Extract the [X, Y] coordinate from the center of the cell holding the provided text.  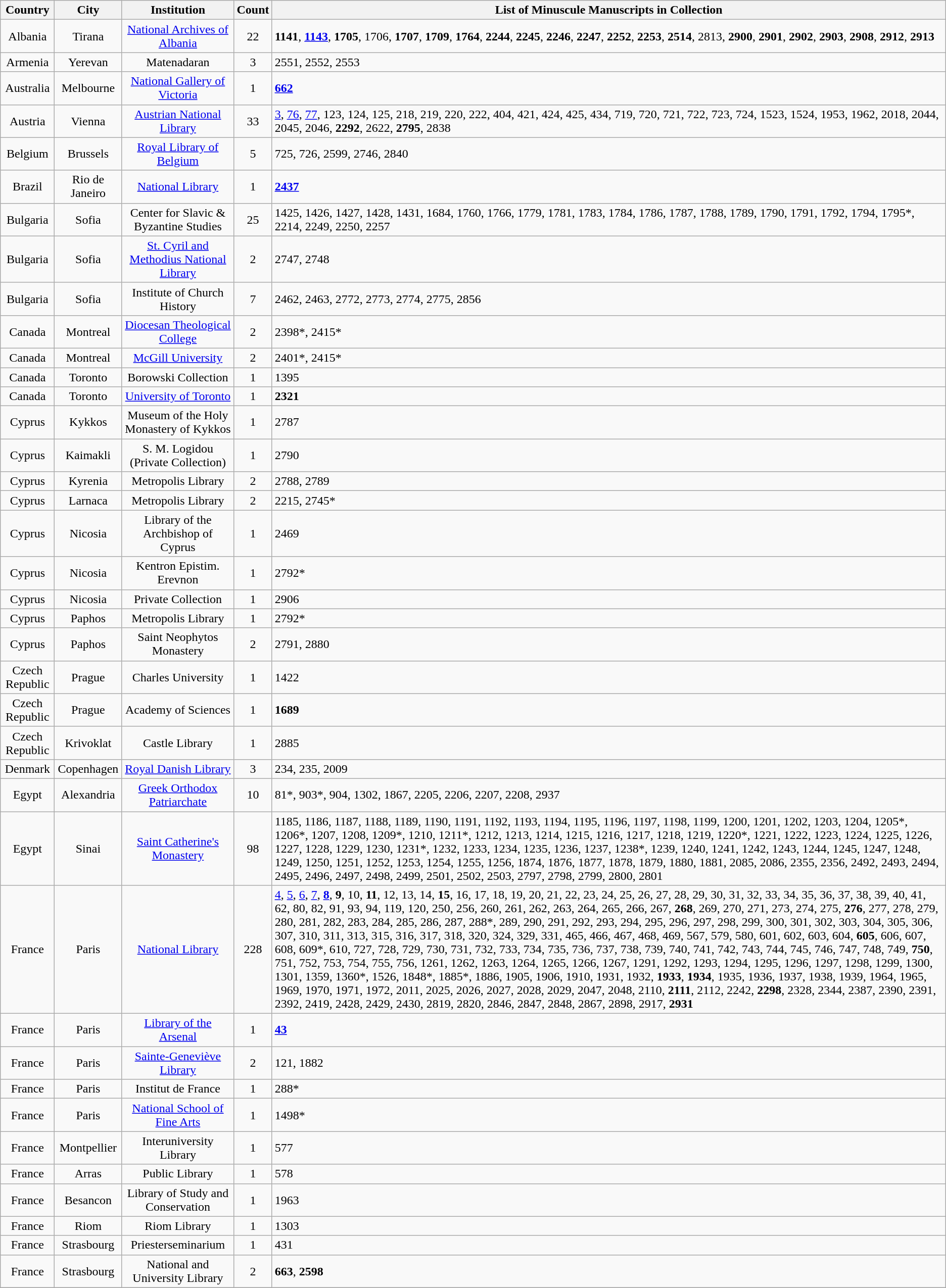
Larnaca [88, 501]
Priesterseminarium [178, 1245]
McGill University [178, 358]
Besancon [88, 1200]
Australia [27, 88]
Kykkos [88, 422]
5 [253, 154]
288* [608, 1089]
2787 [608, 422]
25 [253, 219]
Saint Catherine's Monastery [178, 848]
2747, 2748 [608, 259]
List of Minuscule Manuscripts in Collection [608, 10]
663, 2598 [608, 1271]
10 [253, 795]
1422 [608, 677]
National Gallery of Victoria [178, 88]
Austrian National Library [178, 121]
Brussels [88, 154]
98 [253, 848]
2469 [608, 533]
Museum of the Holy Monastery of Kykkos [178, 422]
Austria [27, 121]
Sinai [88, 848]
Sainte-Geneviève Library [178, 1063]
234, 235, 2009 [608, 769]
Diocesan Theological College [178, 331]
Saint Neophytos Monastery [178, 645]
1303 [608, 1226]
Institution [178, 10]
2791, 2880 [608, 645]
Charles University [178, 677]
City [88, 10]
1141, 1143, 1705, 1706, 1707, 1709, 1764, 2244, 2245, 2246, 2247, 2252, 2253, 2514, 2813, 2900, 2901, 2902, 2903, 2908, 2912, 2913 [608, 36]
81*, 903*, 904, 1302, 1867, 2205, 2206, 2207, 2208, 2937 [608, 795]
Royal Library of Belgium [178, 154]
2398*, 2415* [608, 331]
Armenia [27, 62]
2551, 2552, 2553 [608, 62]
Belgium [27, 154]
Country [27, 10]
33 [253, 121]
1963 [608, 1200]
Kyrenia [88, 481]
2462, 2463, 2772, 2773, 2774, 2775, 2856 [608, 299]
Institute of Church History [178, 299]
Alexandria [88, 795]
Borowski Collection [178, 377]
Brazil [27, 187]
Rio de Janeiro [88, 187]
Copenhagen [88, 769]
725, 726, 2599, 2746, 2840 [608, 154]
662 [608, 88]
Tirana [88, 36]
Private Collection [178, 599]
University of Toronto [178, 397]
Library of the Arsenal [178, 1030]
Montpellier [88, 1148]
Academy of Sciences [178, 710]
Melbourne [88, 88]
22 [253, 36]
National Archives of Albania [178, 36]
Center for Slavic & Byzantine Studies [178, 219]
577 [608, 1148]
431 [608, 1245]
1395 [608, 377]
2790 [608, 456]
Riom [88, 1226]
2401*, 2415* [608, 358]
National School of Fine Arts [178, 1115]
S. M. Logidou (Private Collection) [178, 456]
Interuniversity Library [178, 1148]
228 [253, 950]
Albania [27, 36]
Arras [88, 1174]
2437 [608, 187]
7 [253, 299]
121, 1882 [608, 1063]
Count [253, 10]
2885 [608, 742]
Library of Study and Conservation [178, 1200]
43 [608, 1030]
1425, 1426, 1427, 1428, 1431, 1684, 1760, 1766, 1779, 1781, 1783, 1784, 1786, 1787, 1788, 1789, 1790, 1791, 1792, 1794, 1795*, 2214, 2249, 2250, 2257 [608, 219]
Kentron Epistim. Erevnon [178, 573]
National and University Library [178, 1271]
St. Cyril and Methodius National Library [178, 259]
Denmark [27, 769]
Institut de France [178, 1089]
2321 [608, 397]
Public Library [178, 1174]
2906 [608, 599]
1498* [608, 1115]
Riom Library [178, 1226]
Yerevan [88, 62]
2215, 2745* [608, 501]
Greek Orthodox Patriarchate [178, 795]
Krivoklat [88, 742]
Library of the Archbishop of Cyprus [178, 533]
Vienna [88, 121]
Castle Library [178, 742]
1689 [608, 710]
Matenadaran [178, 62]
Royal Danish Library [178, 769]
578 [608, 1174]
2788, 2789 [608, 481]
Kaimakli [88, 456]
